Locate the cell with the specified text and output its (x, y) center coordinate. 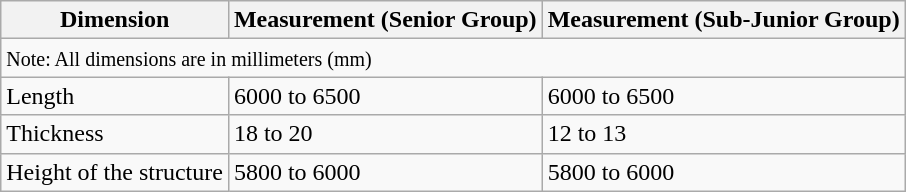
Note: All dimensions are in millimeters (mm) (453, 58)
Dimension (115, 20)
Measurement (Sub-Junior Group) (724, 20)
18 to 20 (385, 134)
12 to 13 (724, 134)
Thickness (115, 134)
Height of the structure (115, 172)
Measurement (Senior Group) (385, 20)
Length (115, 96)
